Identify which cell holds the provided text, then report its (x, y) central coordinate. 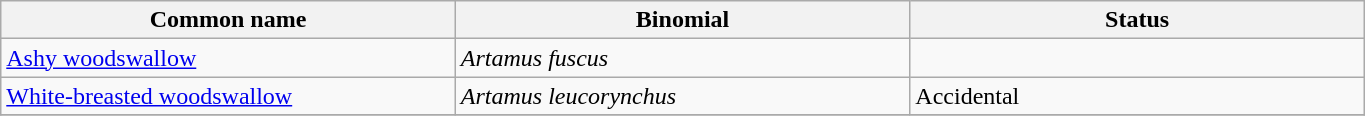
Artamus fuscus (682, 58)
White-breasted woodswallow (228, 96)
Status (1138, 20)
Artamus leucorynchus (682, 96)
Common name (228, 20)
Binomial (682, 20)
Ashy woodswallow (228, 58)
Accidental (1138, 96)
